Search for the cell housing the specified text and yield its [X, Y] center coordinate. 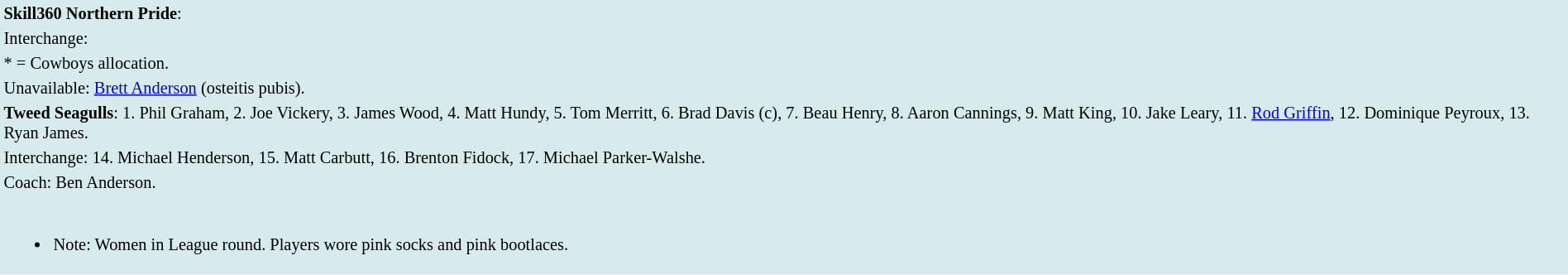
Interchange: [784, 38]
Unavailable: Brett Anderson (osteitis pubis). [784, 88]
* = Cowboys allocation. [784, 63]
Skill360 Northern Pride: [784, 13]
Coach: Ben Anderson. [784, 182]
Note: Women in League round. Players wore pink socks and pink bootlaces. [784, 234]
Interchange: 14. Michael Henderson, 15. Matt Carbutt, 16. Brenton Fidock, 17. Michael Parker-Walshe. [784, 157]
